Find where the given text appears and provide that cell's center as [X, Y] coordinate. 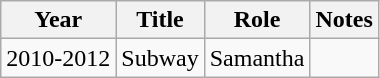
Role [257, 20]
Title [160, 20]
Year [58, 20]
2010-2012 [58, 58]
Notes [344, 20]
Subway [160, 58]
Samantha [257, 58]
